Detect which cell encompasses the target text, then output its [x, y] center coordinate. 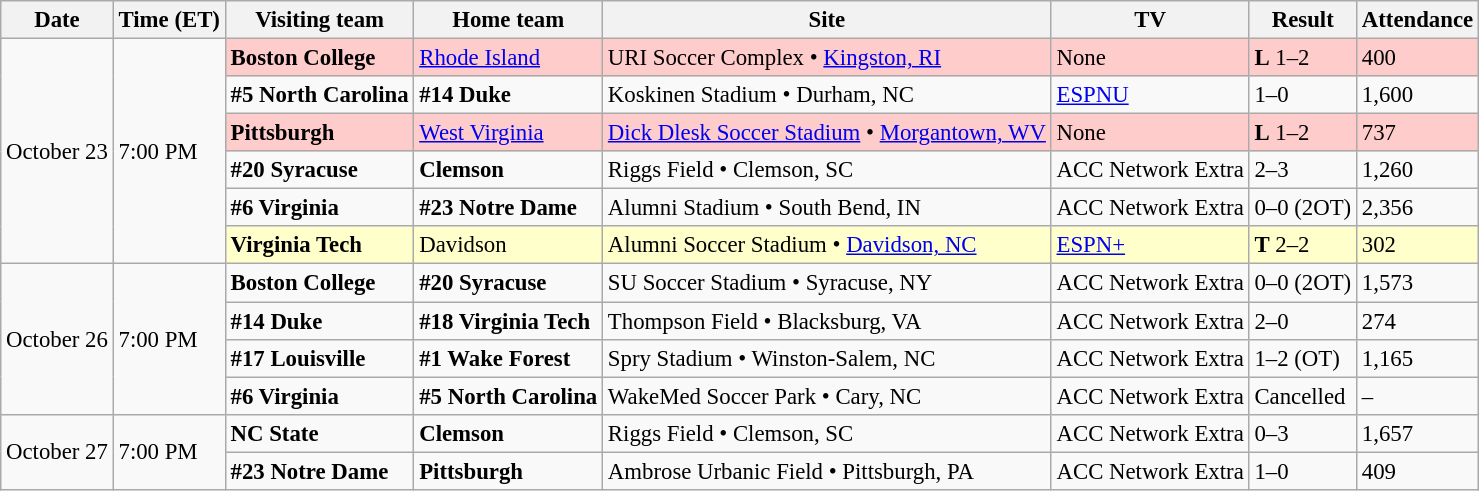
Virginia Tech [320, 245]
Alumni Stadium • South Bend, IN [828, 208]
WakeMed Soccer Park • Cary, NC [828, 396]
NC State [320, 433]
1,657 [1417, 433]
1,165 [1417, 358]
October 26 [57, 339]
Site [828, 20]
Koskinen Stadium • Durham, NC [828, 95]
Cancelled [1302, 396]
T 2–2 [1302, 245]
2,356 [1417, 208]
Date [57, 20]
#1 Wake Forest [508, 358]
Alumni Soccer Stadium • Davidson, NC [828, 245]
737 [1417, 133]
ESPNU [1150, 95]
ESPN+ [1150, 245]
302 [1417, 245]
Spry Stadium • Winston-Salem, NC [828, 358]
– [1417, 396]
1–2 (OT) [1302, 358]
Thompson Field • Blacksburg, VA [828, 321]
400 [1417, 58]
West Virginia [508, 133]
1,600 [1417, 95]
SU Soccer Stadium • Syracuse, NY [828, 283]
1,573 [1417, 283]
2–3 [1302, 170]
#17 Louisville [320, 358]
Time (ET) [169, 20]
October 23 [57, 152]
0–3 [1302, 433]
Result [1302, 20]
URI Soccer Complex • Kingston, RI [828, 58]
274 [1417, 321]
Dick Dlesk Soccer Stadium • Morgantown, WV [828, 133]
409 [1417, 471]
Rhode Island [508, 58]
Ambrose Urbanic Field • Pittsburgh, PA [828, 471]
October 27 [57, 452]
Visiting team [320, 20]
1,260 [1417, 170]
2–0 [1302, 321]
Davidson [508, 245]
TV [1150, 20]
#18 Virginia Tech [508, 321]
Home team [508, 20]
Attendance [1417, 20]
